From the cell containing the given text, extract its center point as (x, y) coordinate. 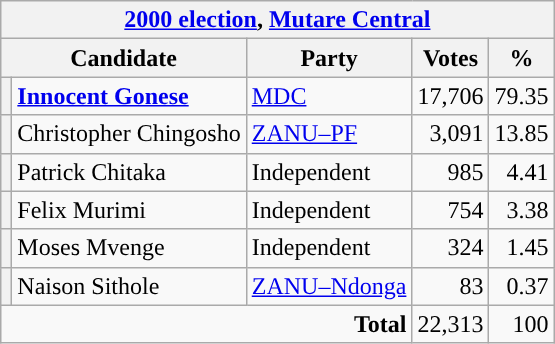
MDC (329, 96)
Christopher Chingosho (129, 134)
Patrick Chitaka (129, 172)
985 (450, 172)
2000 election, Mutare Central (278, 20)
100 (522, 324)
ZANU–PF (329, 134)
13.85 (522, 134)
ZANU–Ndonga (329, 286)
79.35 (522, 96)
Votes (450, 58)
17,706 (450, 96)
Felix Murimi (129, 210)
754 (450, 210)
Innocent Gonese (129, 96)
3,091 (450, 134)
Naison Sithole (129, 286)
1.45 (522, 248)
83 (450, 286)
Total (206, 324)
Candidate (124, 58)
3.38 (522, 210)
4.41 (522, 172)
22,313 (450, 324)
324 (450, 248)
Moses Mvenge (129, 248)
% (522, 58)
Party (329, 58)
0.37 (522, 286)
